Return the [X, Y] coordinate for the center point of the cell that contains the specified text.  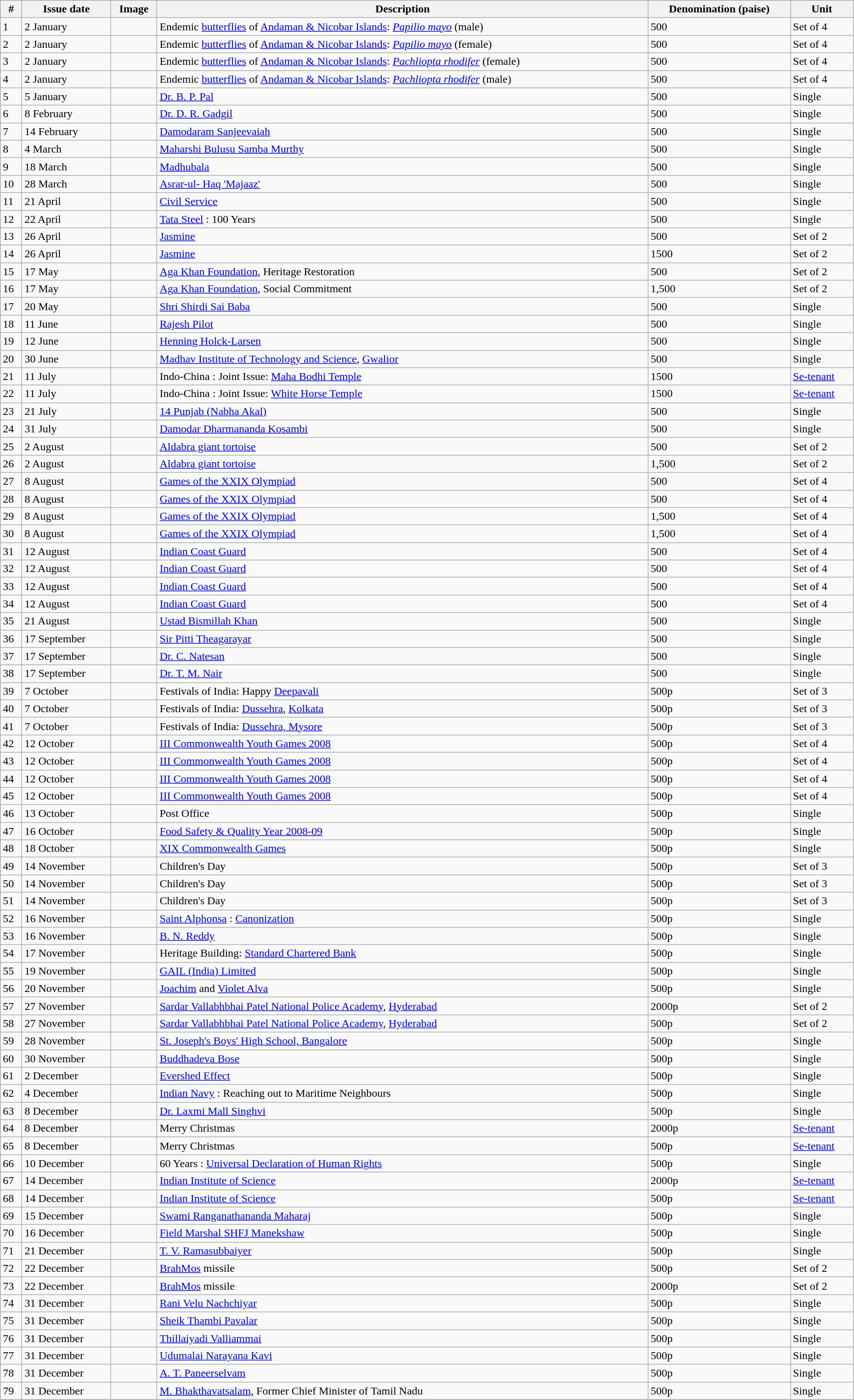
Ustad Bismillah Khan [402, 621]
21 April [66, 201]
Endemic butterflies of Andaman & Nicobar Islands: Pachliopta rhodifer (female) [402, 62]
76 [11, 1338]
A. T. Paneerselvam [402, 1373]
69 [11, 1216]
44 [11, 779]
66 [11, 1163]
B. N. Reddy [402, 936]
33 [11, 586]
12 June [66, 341]
59 [11, 1041]
Saint Alphonsa : Canonization [402, 918]
60 Years : Universal Declaration of Human Rights [402, 1163]
29 [11, 516]
21 December [66, 1251]
Unit [822, 9]
45 [11, 796]
10 December [66, 1163]
77 [11, 1356]
16 October [66, 831]
48 [11, 849]
Swami Ranganathananda Maharaj [402, 1216]
34 [11, 604]
19 [11, 341]
Denomination (paise) [719, 9]
14 February [66, 131]
73 [11, 1286]
49 [11, 866]
Dr. B. P. Pal [402, 96]
T. V. Ramasubbaiyer [402, 1251]
17 November [66, 953]
51 [11, 901]
41 [11, 726]
18 October [66, 849]
M. Bhakthavatsalam, Former Chief Minister of Tamil Nadu [402, 1391]
GAIL (India) Limited [402, 971]
61 [11, 1076]
25 [11, 446]
Civil Service [402, 201]
11 June [66, 324]
Joachim and Violet Alva [402, 988]
65 [11, 1146]
Sir Pitti Theagarayar [402, 639]
58 [11, 1023]
57 [11, 1006]
10 [11, 184]
55 [11, 971]
4 March [66, 149]
Shri Shirdi Sai Baba [402, 306]
Festivals of India: Happy Deepavali [402, 691]
72 [11, 1268]
Aga Khan Foundation, Social Commitment [402, 289]
Sheik Thambi Pavalar [402, 1321]
74 [11, 1303]
Post Office [402, 814]
8 [11, 149]
18 [11, 324]
3 [11, 62]
43 [11, 761]
56 [11, 988]
St. Joseph's Boys' High School, Bangalore [402, 1041]
30 November [66, 1058]
Indo-China : Joint Issue: White Horse Temple [402, 394]
7 [11, 131]
Rajesh Pilot [402, 324]
Indian Navy : Reaching out to Maritime Neighbours [402, 1094]
67 [11, 1181]
Description [402, 9]
4 [11, 79]
13 October [66, 814]
17 [11, 306]
Maharshi Bulusu Samba Murthy [402, 149]
Aga Khan Foundation, Heritage Restoration [402, 272]
Issue date [66, 9]
42 [11, 743]
22 April [66, 219]
20 [11, 359]
37 [11, 656]
35 [11, 621]
16 December [66, 1233]
75 [11, 1321]
1 [11, 27]
20 May [66, 306]
Tata Steel : 100 Years [402, 219]
Dr. C. Natesan [402, 656]
Evershed Effect [402, 1076]
2 December [66, 1076]
79 [11, 1391]
32 [11, 569]
53 [11, 936]
38 [11, 674]
31 July [66, 429]
40 [11, 709]
Field Marshal SHFJ Manekshaw [402, 1233]
20 November [66, 988]
39 [11, 691]
Madhubala [402, 166]
5 January [66, 96]
28 March [66, 184]
24 [11, 429]
Damodaram Sanjeevaiah [402, 131]
27 [11, 481]
XIX Commonwealth Games [402, 849]
Endemic butterflies of Andaman & Nicobar Islands: Pachliopta rhodifer (male) [402, 79]
14 [11, 254]
Endemic butterflies of Andaman & Nicobar Islands: Papilio mayo (male) [402, 27]
Damodar Dharmananda Kosambi [402, 429]
4 December [66, 1094]
6 [11, 114]
Madhav Institute of Technology and Science, Gwalior [402, 359]
23 [11, 411]
Festivals of India: Dussehra, Kolkata [402, 709]
Food Safety & Quality Year 2008-09 [402, 831]
Indo-China : Joint Issue: Maha Bodhi Temple [402, 376]
9 [11, 166]
2 [11, 44]
30 [11, 534]
Henning Holck-Larsen [402, 341]
Asrar-ul- Haq 'Majaaz' [402, 184]
52 [11, 918]
28 November [66, 1041]
Udumalai Narayana Kavi [402, 1356]
50 [11, 884]
Rani Velu Nachchiyar [402, 1303]
Heritage Building: Standard Chartered Bank [402, 953]
22 [11, 394]
30 June [66, 359]
28 [11, 499]
Dr. T. M. Nair [402, 674]
Buddhadeva Bose [402, 1058]
11 [11, 201]
5 [11, 96]
46 [11, 814]
Festivals of India: Dussehra, Mysore [402, 726]
Thillaiyadi Valliammai [402, 1338]
31 [11, 551]
21 August [66, 621]
Dr. Laxmi Mall Singhvi [402, 1111]
36 [11, 639]
21 July [66, 411]
# [11, 9]
21 [11, 376]
Endemic butterflies of Andaman & Nicobar Islands: Papilio mayo (female) [402, 44]
14 Punjab (Nabha Akal) [402, 411]
Dr. D. R. Gadgil [402, 114]
63 [11, 1111]
26 [11, 464]
62 [11, 1094]
Image [134, 9]
47 [11, 831]
16 [11, 289]
8 February [66, 114]
78 [11, 1373]
15 December [66, 1216]
13 [11, 237]
19 November [66, 971]
18 March [66, 166]
70 [11, 1233]
60 [11, 1058]
12 [11, 219]
68 [11, 1198]
64 [11, 1128]
54 [11, 953]
15 [11, 272]
71 [11, 1251]
